Capture the cell that displays the provided text and extract its [X, Y] central coordinate. 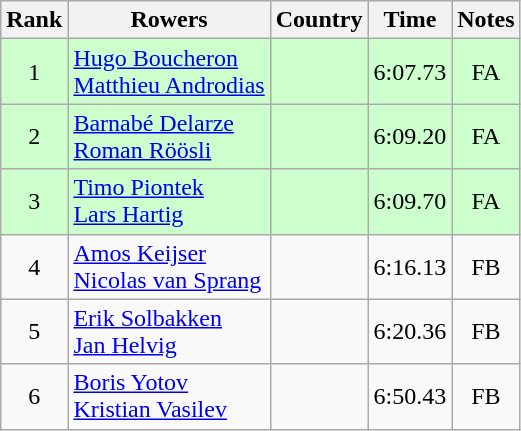
3 [34, 202]
6:50.43 [410, 396]
Erik SolbakkenJan Helvig [169, 332]
6:20.36 [410, 332]
6:07.73 [410, 72]
Rowers [169, 20]
Boris YotovKristian Vasilev [169, 396]
Country [319, 20]
6 [34, 396]
Rank [34, 20]
2 [34, 136]
Notes [486, 20]
Barnabé DelarzeRoman Röösli [169, 136]
Hugo BoucheronMatthieu Androdias [169, 72]
Time [410, 20]
6:16.13 [410, 266]
6:09.70 [410, 202]
Amos KeijserNicolas van Sprang [169, 266]
Timo PiontekLars Hartig [169, 202]
1 [34, 72]
4 [34, 266]
5 [34, 332]
6:09.20 [410, 136]
